Return [x, y] of the center of cell containing provided text 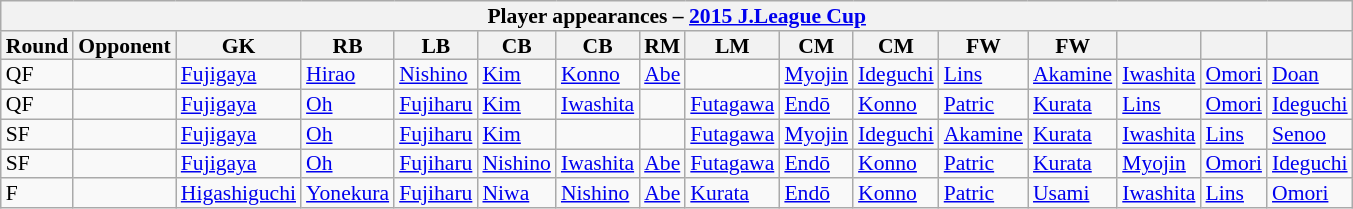
Usami [1072, 193]
Hirao [348, 75]
Senoo [1310, 134]
RB [348, 46]
Round [38, 46]
Higashiguchi [238, 193]
LB [436, 46]
Niwa [516, 193]
RM [662, 46]
Opponent [124, 46]
F [38, 193]
Yonekura [348, 193]
GK [238, 46]
Player appearances – 2015 J.League Cup [677, 16]
LM [732, 46]
Doan [1310, 75]
